Determine the (X, Y) coordinate at the center of the cell enclosing the given text.  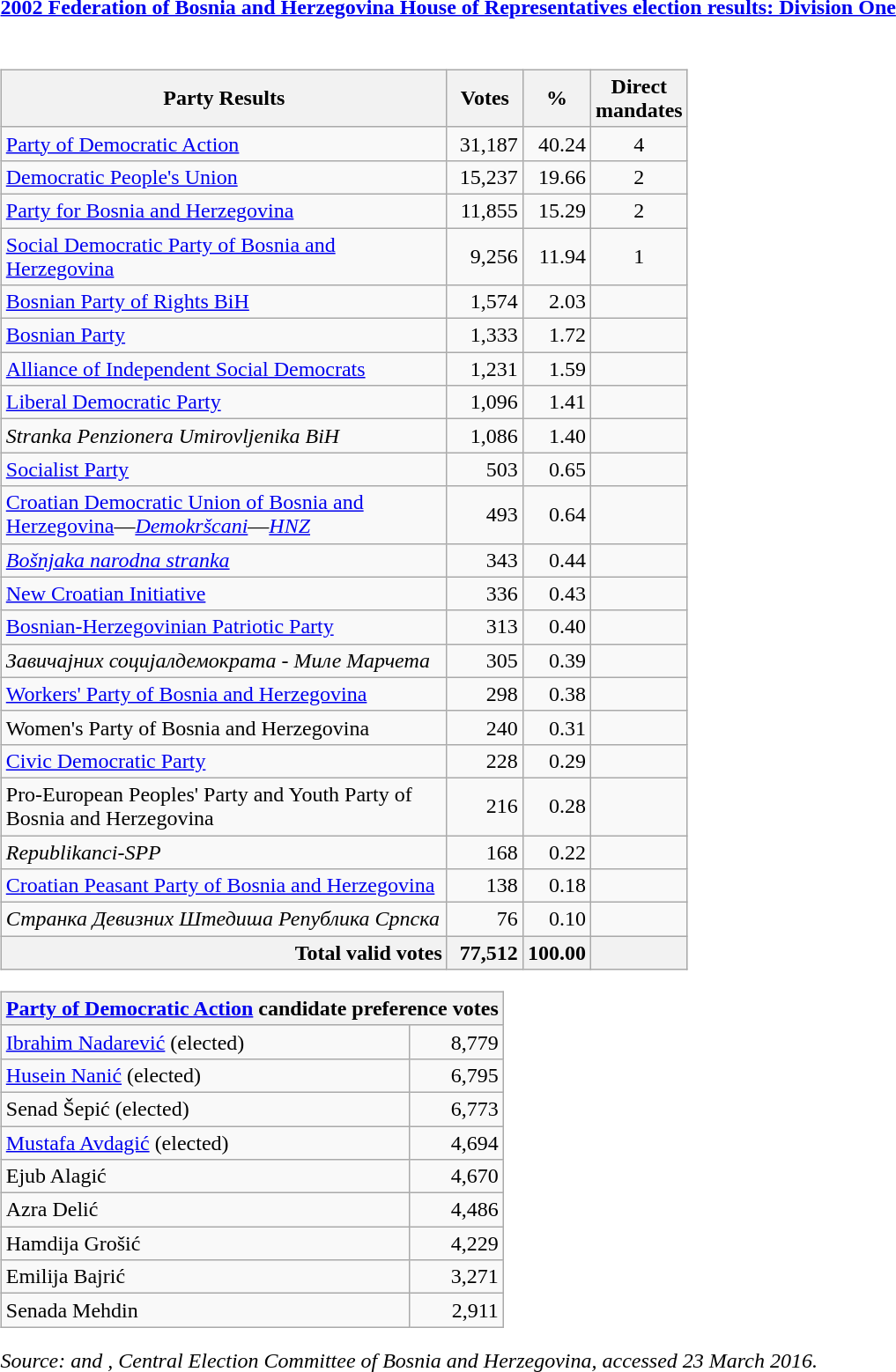
100.00 (557, 953)
0.31 (557, 727)
168 (485, 852)
298 (485, 694)
Direct mandates (639, 99)
Azra Delić (204, 1210)
1 (639, 255)
0.40 (557, 627)
40.24 (557, 144)
77,512 (485, 953)
31,187 (485, 144)
503 (485, 469)
Pro-European Peoples' Party and Youth Party of Bosnia and Herzegovina (224, 807)
Civic Democratic Party (224, 761)
0.10 (557, 919)
Alliance of Independent Social Democrats (224, 369)
336 (485, 594)
Socialist Party (224, 469)
Croatian Peasant Party of Bosnia and Herzegovina (224, 886)
Workers' Party of Bosnia and Herzegovina (224, 694)
240 (485, 727)
15,237 (485, 177)
Bosnian Party (224, 336)
1.72 (557, 336)
4,670 (456, 1177)
228 (485, 761)
0.18 (557, 886)
Party Results (224, 99)
4,486 (456, 1210)
0.38 (557, 694)
Total valid votes (224, 953)
6,795 (456, 1075)
Party for Bosnia and Herzegovina (224, 210)
Mustafa Avdagić (elected) (204, 1142)
Social Democratic Party of Bosnia and Herzegovina (224, 255)
216 (485, 807)
0.65 (557, 469)
11,855 (485, 210)
Liberal Democratic Party (224, 402)
Senada Mehdin (204, 1310)
2,911 (456, 1310)
0.22 (557, 852)
6,773 (456, 1109)
% (557, 99)
0.39 (557, 660)
8,779 (456, 1042)
343 (485, 560)
Ejub Alagić (204, 1177)
76 (485, 919)
Завичајних социјалдемократа - Миле Марчета (224, 660)
1,096 (485, 402)
1.41 (557, 402)
Democratic People's Union (224, 177)
New Croatian Initiative (224, 594)
313 (485, 627)
Party of Democratic Action (224, 144)
Senad Šepić (elected) (204, 1109)
Ibrahim Nadarević (elected) (204, 1042)
138 (485, 886)
Women's Party of Bosnia and Herzegovina (224, 727)
Croatian Democratic Union of Bosnia and Herzegovina—Demokršcani—HNZ (224, 514)
1,574 (485, 302)
1.59 (557, 369)
0.28 (557, 807)
Hamdija Grošić (204, 1243)
Votes (485, 99)
19.66 (557, 177)
Bošnjaka narodna stranka (224, 560)
305 (485, 660)
4 (639, 144)
15.29 (557, 210)
Bosnian-Herzegovinian Patriotic Party (224, 627)
4,694 (456, 1142)
Emilija Bajrić (204, 1277)
Husein Nanić (elected) (204, 1075)
0.43 (557, 594)
3,271 (456, 1277)
1.40 (557, 436)
2.03 (557, 302)
Party of Democratic Action candidate preference votes (252, 1008)
0.44 (557, 560)
9,256 (485, 255)
Republikanci-SPP (224, 852)
1,231 (485, 369)
11.94 (557, 255)
1,086 (485, 436)
0.29 (557, 761)
1,333 (485, 336)
0.64 (557, 514)
493 (485, 514)
Странка Девизних Штедиша Република Српска (224, 919)
Bosnian Party of Rights BiH (224, 302)
4,229 (456, 1243)
Stranka Penzionera Umirovljenika BiH (224, 436)
